Extract the [x, y] coordinate from the center of the cell holding the provided text.  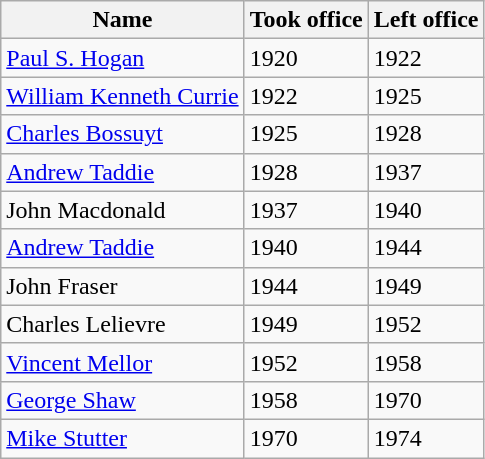
Vincent Mellor [122, 362]
John Fraser [122, 286]
Took office [306, 20]
William Kenneth Currie [122, 96]
1974 [426, 438]
1920 [306, 58]
Charles Lelievre [122, 324]
Mike Stutter [122, 438]
John Macdonald [122, 210]
Paul S. Hogan [122, 58]
Charles Bossuyt [122, 134]
Name [122, 20]
Left office [426, 20]
George Shaw [122, 400]
